Return (X, Y) of the center of cell containing provided text 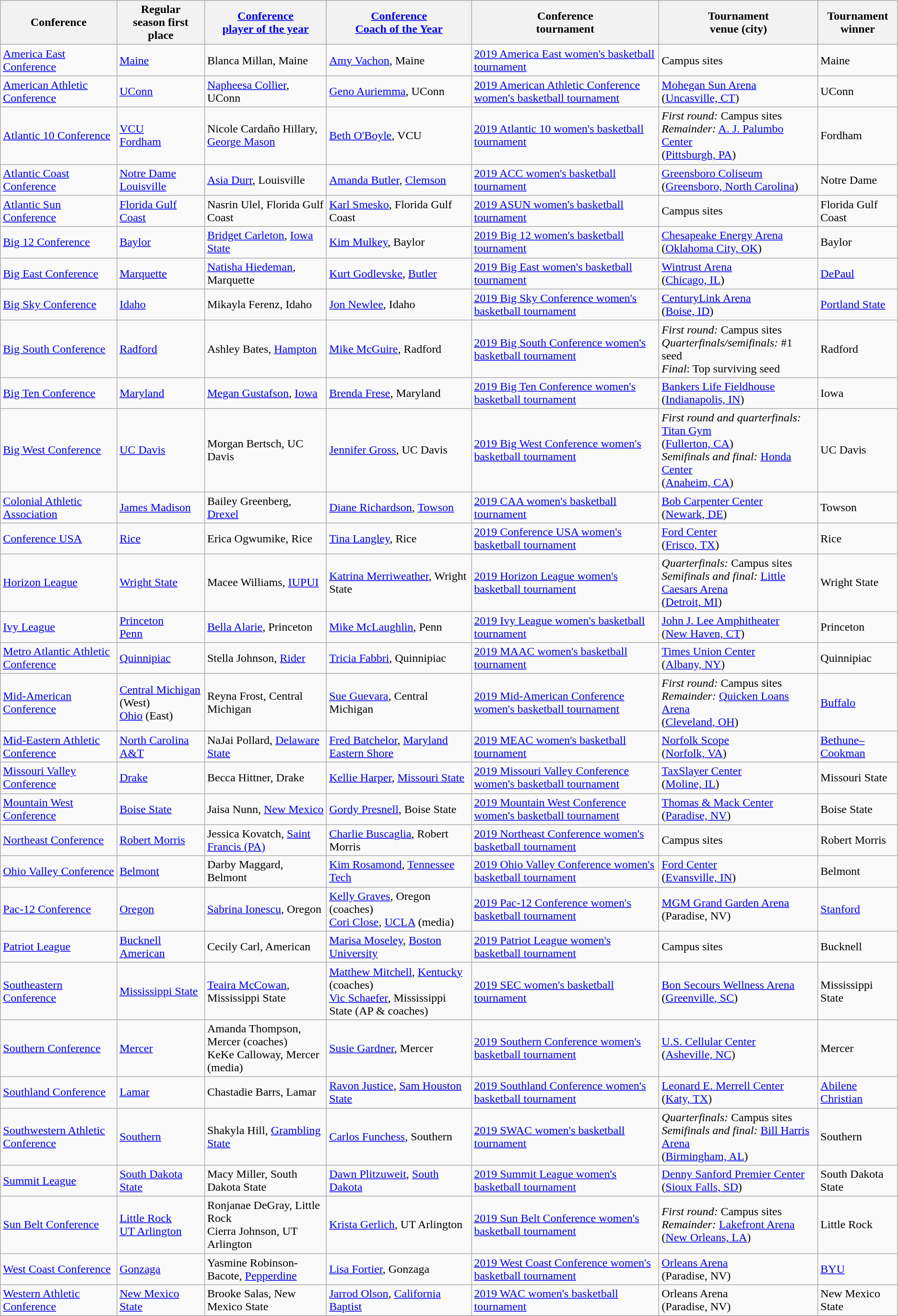
2019 WAC women's basketball tournament (565, 1301)
2019 Mid-American Conference women's basketball tournament (565, 703)
Katrina Merriweather, Wright State (399, 583)
Tournamentwinner (858, 23)
Southland Conference (59, 1092)
Bob Carpenter Center(Newark, DE) (739, 507)
Missouri Valley Conference (59, 778)
Mid-American Conference (59, 703)
2019 Horizon League women's basketball tournament (565, 583)
Mike McLaughlin, Penn (399, 627)
Buffalo (858, 703)
Big 12 Conference (59, 242)
First round and quarterfinals: Titan Gym(Fullerton, CA)Semifinals and final: Honda Center(Anaheim, CA) (739, 450)
First round: Campus sitesRemainder: Quicken Loans Arena(Cleveland, OH) (739, 703)
Big Ten Conference (59, 393)
Dawn Plitzuweit, South Dakota (399, 1181)
Idaho (161, 304)
2019 Mountain West Conference women's basketball tournament (565, 809)
First round: Campus sitesRemainder: A. J. Palumbo Center(Pittsburgh, PA) (739, 135)
Susie Gardner, Mercer (399, 1048)
2019 Summit League women's basketball tournament (565, 1181)
Pac-12 Conference (59, 909)
Darby Maggard, Belmont (265, 872)
Central Michigan (West)Ohio (East) (161, 703)
ConferenceCoach of the Year (399, 23)
2019 Patriot League women's basketball tournament (565, 946)
American Athletic Conference (59, 91)
Diane Richardson, Towson (399, 507)
Patriot League (59, 946)
Kim Rosamond, Tennessee Tech (399, 872)
Tricia Fabbri, Quinnipiac (399, 658)
Carlos Funchess, Southern (399, 1137)
BucknellAmerican (161, 946)
Jaisa Nunn, New Mexico (265, 809)
Marisa Moseley, Boston University (399, 946)
Colonial Athletic Association (59, 507)
Jon Newlee, Idaho (399, 304)
First round: Campus sitesRemainder: Lakefront Arena(New Orleans, LA) (739, 1225)
Ohio Valley Conference (59, 872)
Cecily Carl, American (265, 946)
Thomas & Mack Center(Paradise, NV) (739, 809)
Stanford (858, 909)
Greensboro Coliseum(Greensboro, North Carolina) (739, 179)
Gonzaga (161, 1269)
Asia Durr, Louisville (265, 179)
CenturyLink Arena(Boise, ID) (739, 304)
Macy Miller, South Dakota State (265, 1181)
Northeast Conference (59, 840)
Brooke Salas, New Mexico State (265, 1301)
Times Union Center(Albany, NY) (739, 658)
Amanda Butler, Clemson (399, 179)
Nasrin Ulel, Florida Gulf Coast (265, 211)
Ronjanae DeGray, Little RockCierra Johnson, UT Arlington (265, 1225)
Southwestern Athletic Conference (59, 1137)
Stella Johnson, Rider (265, 658)
Notre Dame (858, 179)
James Madison (161, 507)
Blanca Millan, Maine (265, 60)
Mikayla Ferenz, Idaho (265, 304)
Karl Smesko, Florida Gulf Coast (399, 211)
BYU (858, 1269)
PrincetonPenn (161, 627)
Little RockUT Arlington (161, 1225)
Kelly Graves, Oregon (coaches)Cori Close, UCLA (media) (399, 909)
Horizon League (59, 583)
Maryland (161, 393)
Mountain West Conference (59, 809)
John J. Lee Amphitheater(New Haven, CT) (739, 627)
Missouri State (858, 778)
Gordy Presnell, Boise State (399, 809)
2019 CAA women's basketball tournament (565, 507)
Big South Conference (59, 348)
Western Athletic Conference (59, 1301)
Bankers Life Fieldhouse(Indianapolis, IN) (739, 393)
Ravon Justice, Sam Houston State (399, 1092)
Atlantic Coast Conference (59, 179)
Teaira McCowan, Mississippi State (265, 991)
2019 Big Ten Conference women's basketball tournament (565, 393)
Bella Alarie, Princeton (265, 627)
North Carolina A&T (161, 747)
Quarterfinals: Campus sitesSemifinals and final: Little Caesars Arena(Detroit, MI) (739, 583)
MGM Grand Garden Arena(Paradise, NV) (739, 909)
2019 Missouri Valley Conference women's basketball tournament (565, 778)
Bailey Greenberg, Drexel (265, 507)
Atlantic Sun Conference (59, 211)
Geno Auriemma, UConn (399, 91)
Marquette (161, 274)
Oregon (161, 909)
Natisha Hiedeman, Marquette (265, 274)
2019 America East women's basketball tournament (565, 60)
Ashley Bates, Hampton (265, 348)
Princeton (858, 627)
DePaul (858, 274)
Quarterfinals: Campus sitesSemifinals and final: Bill Harris Arena(Birmingham, AL) (739, 1137)
Fordham (858, 135)
Ford Center(Evansville, IN) (739, 872)
2019 Ivy League women's basketball tournament (565, 627)
Southeastern Conference (59, 991)
Matthew Mitchell, Kentucky (coaches)Vic Schaefer, Mississippi State (AP & coaches) (399, 991)
Mid-Eastern Athletic Conference (59, 747)
Ivy League (59, 627)
2019 MEAC women's basketball tournament (565, 747)
Shakyla Hill, Grambling State (265, 1137)
Regularseason first place (161, 23)
2019 West Coast Conference women's basketball tournament (565, 1269)
2019 ACC women's basketball tournament (565, 179)
2019 Sun Belt Conference women's basketball tournament (565, 1225)
2019 Big East women's basketball tournament (565, 274)
Bethune–Cookman (858, 747)
Amy Vachon, Maine (399, 60)
Iowa (858, 393)
Jessica Kovatch, Saint Francis (PA) (265, 840)
Atlantic 10 Conference (59, 135)
Tina Langley, Rice (399, 538)
2019 American Athletic Conference women's basketball tournament (565, 91)
West Coast Conference (59, 1269)
2019 Big West Conference women's basketball tournament (565, 450)
Lamar (161, 1092)
VCUFordham (161, 135)
Conference USA (59, 538)
Napheesa Collier, UConn (265, 91)
America East Conference (59, 60)
Big East Conference (59, 274)
2019 Southland Conference women's basketball tournament (565, 1092)
2019 Northeast Conference women's basketball tournament (565, 840)
Becca Hittner, Drake (265, 778)
Amanda Thompson, Mercer (coaches)KeKe Calloway, Mercer (media) (265, 1048)
Conference (59, 23)
Abilene Christian (858, 1092)
Beth O'Boyle, VCU (399, 135)
Morgan Bertsch, UC Davis (265, 450)
Erica Ogwumike, Rice (265, 538)
Jarrod Olson, California Baptist (399, 1301)
Ford Center(Frisco, TX) (739, 538)
U.S. Cellular Center(Asheville, NC) (739, 1048)
Denny Sanford Premier Center(Sioux Falls, SD) (739, 1181)
2019 ASUN women's basketball tournament (565, 211)
Sabrina Ionescu, Oregon (265, 909)
Krista Gerlich, UT Arlington (399, 1225)
Wintrust Arena(Chicago, IL) (739, 274)
NaJai Pollard, Delaware State (265, 747)
Brenda Frese, Maryland (399, 393)
2019 Big 12 women's basketball tournament (565, 242)
First round: Campus sitesQuarterfinals/semifinals: #1 seedFinal: Top surviving seed (739, 348)
Chastadie Barrs, Lamar (265, 1092)
Little Rock (858, 1225)
Conferenceplayer of the year (265, 23)
Towson (858, 507)
Kim Mulkey, Baylor (399, 242)
Southern Conference (59, 1048)
Big West Conference (59, 450)
2019 MAAC women's basketball tournament (565, 658)
2019 Ohio Valley Conference women's basketball tournament (565, 872)
Bridget Carleton, Iowa State (265, 242)
Mike McGuire, Radford (399, 348)
2019 Southern Conference women's basketball tournament (565, 1048)
2019 Atlantic 10 women's basketball tournament (565, 135)
Summit League (59, 1181)
Fred Batchelor, Maryland Eastern Shore (399, 747)
2019 Big Sky Conference women's basketball tournament (565, 304)
2019 SWAC women's basketball tournament (565, 1137)
Lisa Fortier, Gonzaga (399, 1269)
Jennifer Gross, UC Davis (399, 450)
2019 SEC women's basketball tournament (565, 991)
Kurt Godlevske, Butler (399, 274)
Mohegan Sun Arena(Uncasville, CT) (739, 91)
Sue Guevara, Central Michigan (399, 703)
Megan Gustafson, Iowa (265, 393)
Bucknell (858, 946)
Big Sky Conference (59, 304)
Bon Secours Wellness Arena(Greenville, SC) (739, 991)
Nicole Cardaño Hillary, George Mason (265, 135)
Sun Belt Conference (59, 1225)
Chesapeake Energy Arena(Oklahoma City, OK) (739, 242)
Charlie Buscaglia, Robert Morris (399, 840)
Tournamentvenue (city) (739, 23)
Reyna Frost, Central Michigan (265, 703)
TaxSlayer Center(Moline, IL) (739, 778)
2019 Big South Conference women's basketball tournament (565, 348)
Macee Williams, IUPUI (265, 583)
Portland State (858, 304)
Metro Atlantic Athletic Conference (59, 658)
Leonard E. Merrell Center(Katy, TX) (739, 1092)
Kellie Harper, Missouri State (399, 778)
2019 Conference USA women's basketball tournament (565, 538)
Notre DameLouisville (161, 179)
Conferencetournament (565, 23)
2019 Pac-12 Conference women's basketball tournament (565, 909)
Yasmine Robinson-Bacote, Pepperdine (265, 1269)
Norfolk Scope(Norfolk, VA) (739, 747)
Drake (161, 778)
